Search for the cell housing the specified text and yield its [x, y] center coordinate. 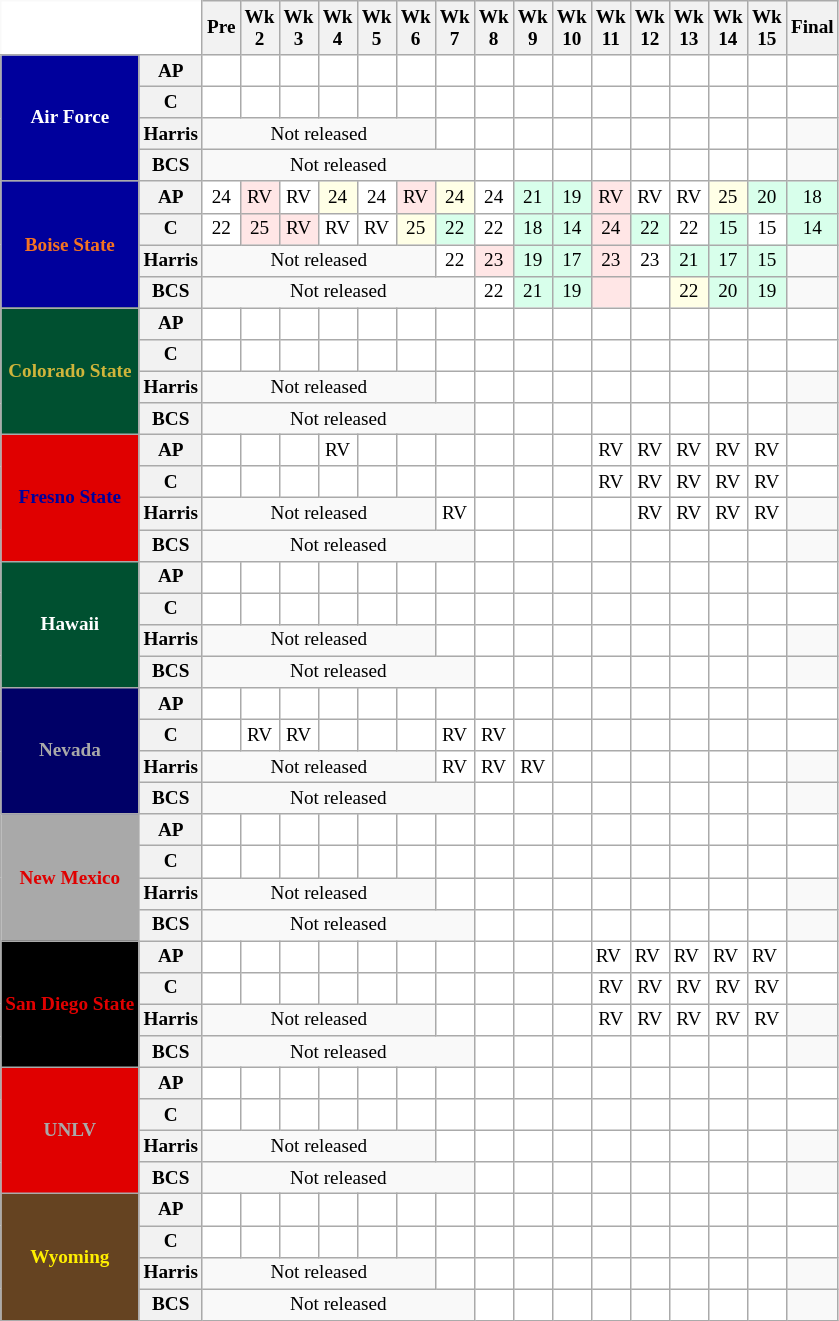
UNLV [70, 1130]
Final [812, 28]
Wk14 [728, 28]
Wk15 [766, 28]
Colorado State [70, 372]
Wk5 [376, 28]
New Mexico [70, 878]
Fresno State [70, 498]
Wk11 [610, 28]
Wk13 [688, 28]
Pre [221, 28]
Wyoming [70, 1258]
Hawaii [70, 624]
Wk12 [650, 28]
Wk4 [338, 28]
Boise State [70, 244]
San Diego State [70, 1004]
Wk6 [416, 28]
Wk10 [572, 28]
Wk3 [298, 28]
Wk7 [454, 28]
Air Force [70, 118]
Wk9 [532, 28]
Wk8 [494, 28]
Nevada [70, 752]
Wk2 [260, 28]
